Output the (X, Y) coordinate of the center of the cell containing the given text.  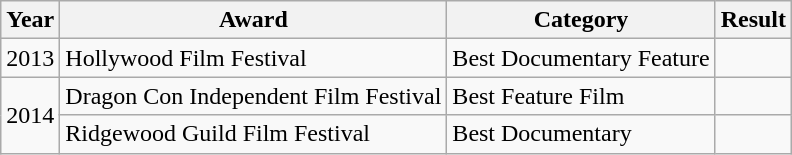
Dragon Con Independent Film Festival (254, 96)
2014 (30, 115)
Ridgewood Guild Film Festival (254, 134)
Best Documentary Feature (581, 58)
Hollywood Film Festival (254, 58)
2013 (30, 58)
Award (254, 20)
Best Documentary (581, 134)
Best Feature Film (581, 96)
Year (30, 20)
Category (581, 20)
Result (753, 20)
